Scan for the cell matching the given text and deliver its (X, Y) coordinate at center. 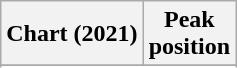
Chart (2021) (72, 34)
Peakposition (189, 34)
